Pinpoint the cell where the given text exists, returning its [X, Y] midpoint coordinate. 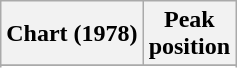
Peakposition [189, 34]
Chart (1978) [72, 34]
